Return (X, Y) of the center of cell containing provided text 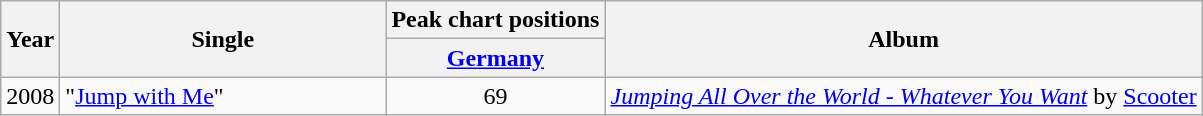
Album (904, 39)
69 (496, 96)
Jumping All Over the World - Whatever You Want by Scooter (904, 96)
Year (30, 39)
Germany (496, 58)
2008 (30, 96)
Peak chart positions (496, 20)
"Jump with Me" (223, 96)
Single (223, 39)
